Pinpoint the cell where the given text exists, returning its (x, y) midpoint coordinate. 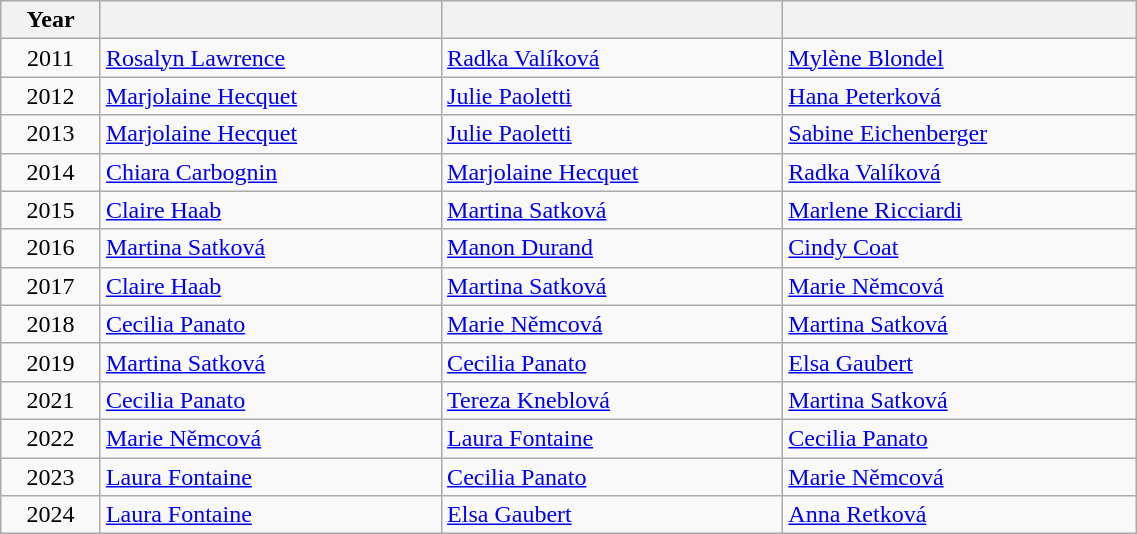
2024 (51, 515)
2019 (51, 362)
Marlene Ricciardi (960, 210)
2013 (51, 134)
Manon Durand (612, 248)
2011 (51, 58)
Tereza Kneblová (612, 400)
Cindy Coat (960, 248)
Chiara Carbognin (270, 172)
2021 (51, 400)
Year (51, 20)
Hana Peterková (960, 96)
2023 (51, 477)
Mylène Blondel (960, 58)
Rosalyn Lawrence (270, 58)
2016 (51, 248)
2022 (51, 438)
2017 (51, 286)
2015 (51, 210)
Anna Retková (960, 515)
2018 (51, 324)
2012 (51, 96)
Sabine Eichenberger (960, 134)
2014 (51, 172)
